Detect which cell encompasses the target text, then output its [x, y] center coordinate. 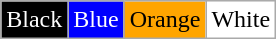
White [241, 20]
Blue [96, 20]
Orange [165, 20]
Black [34, 20]
